Provide the (x, y) coordinate of the cell's center where the given text is located.  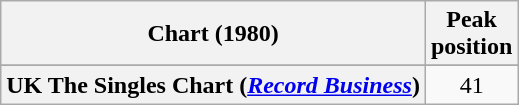
41 (471, 85)
Chart (1980) (214, 34)
Peakposition (471, 34)
UK The Singles Chart (Record Business) (214, 85)
